Identify which cell holds the provided text, then report its (x, y) central coordinate. 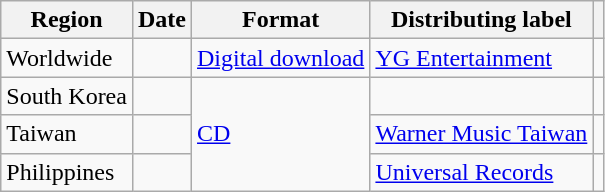
Warner Music Taiwan (482, 134)
CD (281, 134)
Date (162, 20)
Philippines (67, 172)
Worldwide (67, 58)
Format (281, 20)
Region (67, 20)
Taiwan (67, 134)
YG Entertainment (482, 58)
Distributing label (482, 20)
Universal Records (482, 172)
Digital download (281, 58)
South Korea (67, 96)
